From the cell containing the given text, extract its center point as [x, y] coordinate. 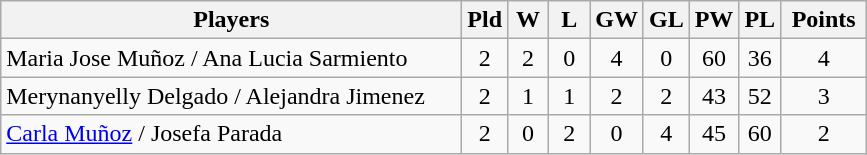
52 [760, 96]
L [570, 20]
Carla Muñoz / Josefa Parada [232, 134]
W [528, 20]
PL [760, 20]
Players [232, 20]
Maria Jose Muñoz / Ana Lucia Sarmiento [232, 58]
Pld [485, 20]
GW [617, 20]
36 [760, 58]
GL [666, 20]
43 [714, 96]
PW [714, 20]
Points [824, 20]
3 [824, 96]
Merynanyelly Delgado / Alejandra Jimenez [232, 96]
45 [714, 134]
